Find where the given text appears and provide that cell's center as (x, y) coordinate. 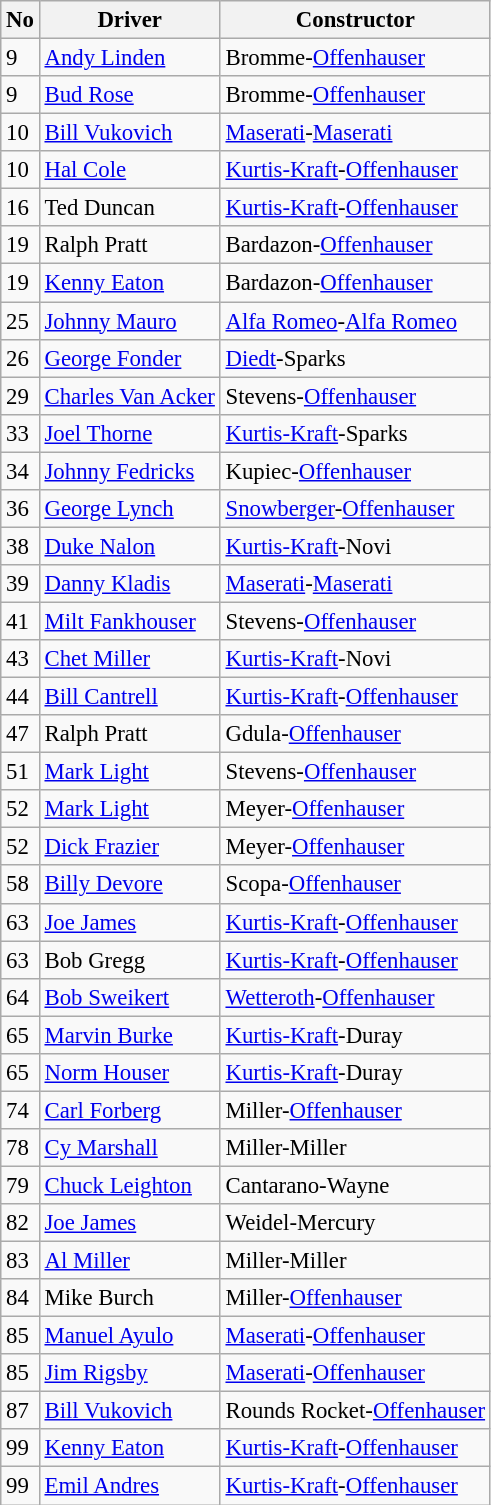
33 (20, 433)
Cy Marshall (130, 1148)
43 (20, 659)
Marvin Burke (130, 1035)
Billy Devore (130, 885)
29 (20, 396)
Hal Cole (130, 170)
Johnny Fedricks (130, 471)
Wetteroth-Offenhauser (355, 997)
Milt Fankhouser (130, 621)
Constructor (355, 20)
Bill Cantrell (130, 697)
36 (20, 509)
Weidel-Mercury (355, 1223)
Gdula-Offenhauser (355, 734)
Cantarano-Wayne (355, 1185)
Bob Sweikert (130, 997)
47 (20, 734)
26 (20, 358)
Diedt-Sparks (355, 358)
Kupiec-Offenhauser (355, 471)
Bud Rose (130, 95)
Joel Thorne (130, 433)
Jim Rigsby (130, 1373)
Andy Linden (130, 58)
Chuck Leighton (130, 1185)
Al Miller (130, 1261)
38 (20, 546)
Alfa Romeo-Alfa Romeo (355, 321)
78 (20, 1148)
51 (20, 772)
79 (20, 1185)
Manuel Ayulo (130, 1336)
Norm Houser (130, 1073)
Scopa-Offenhauser (355, 885)
Duke Nalon (130, 546)
82 (20, 1223)
Chet Miller (130, 659)
Ted Duncan (130, 208)
84 (20, 1298)
25 (20, 321)
Kurtis-Kraft-Sparks (355, 433)
Emil Andres (130, 1486)
83 (20, 1261)
George Fonder (130, 358)
Rounds Rocket-Offenhauser (355, 1411)
44 (20, 697)
34 (20, 471)
George Lynch (130, 509)
64 (20, 997)
16 (20, 208)
Snowberger-Offenhauser (355, 509)
Dick Frazier (130, 847)
41 (20, 621)
Johnny Mauro (130, 321)
Driver (130, 20)
No (20, 20)
Danny Kladis (130, 584)
Mike Burch (130, 1298)
Carl Forberg (130, 1110)
74 (20, 1110)
58 (20, 885)
Charles Van Acker (130, 396)
39 (20, 584)
Bob Gregg (130, 960)
87 (20, 1411)
